Identify which cell holds the provided text, then report its [X, Y] central coordinate. 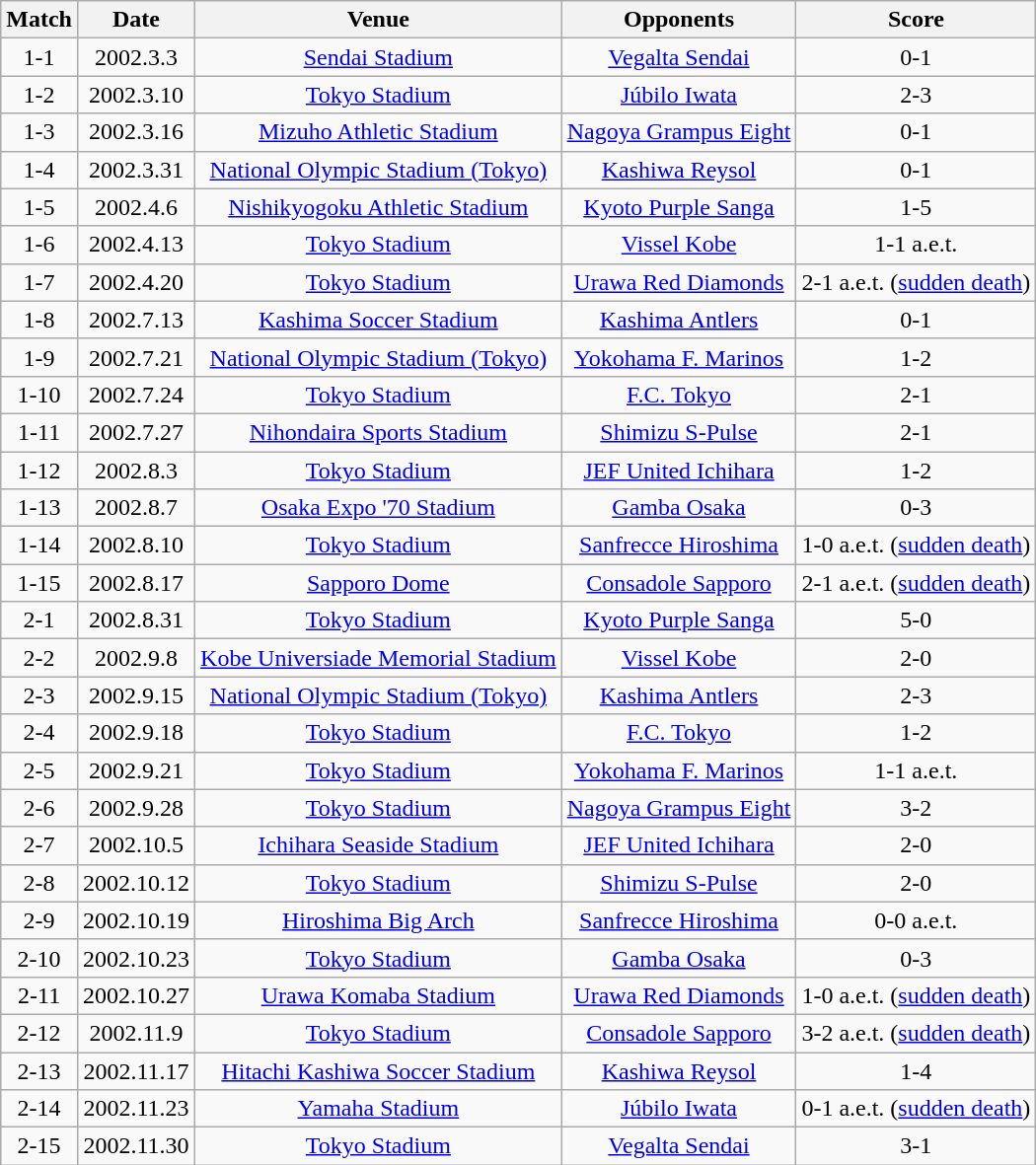
Urawa Komaba Stadium [379, 995]
2002.7.13 [136, 320]
1-11 [39, 432]
3-1 [916, 1146]
Sapporo Dome [379, 583]
2-10 [39, 958]
1-3 [39, 132]
2002.9.8 [136, 658]
2002.8.3 [136, 471]
Hiroshima Big Arch [379, 920]
2-12 [39, 1033]
2002.4.13 [136, 245]
2002.11.30 [136, 1146]
2-6 [39, 808]
2002.3.31 [136, 170]
2002.8.17 [136, 583]
Ichihara Seaside Stadium [379, 845]
2002.9.28 [136, 808]
Osaka Expo '70 Stadium [379, 508]
2002.9.15 [136, 695]
2002.11.23 [136, 1109]
3-2 [916, 808]
2002.10.19 [136, 920]
2002.10.12 [136, 883]
2002.4.20 [136, 282]
Mizuho Athletic Stadium [379, 132]
2002.3.3 [136, 57]
1-13 [39, 508]
2002.3.16 [136, 132]
Score [916, 20]
Yamaha Stadium [379, 1109]
3-2 a.e.t. (sudden death) [916, 1033]
2002.8.31 [136, 620]
2002.11.9 [136, 1033]
Opponents [679, 20]
2002.7.21 [136, 357]
Date [136, 20]
0-0 a.e.t. [916, 920]
2-14 [39, 1109]
2002.10.5 [136, 845]
Hitachi Kashiwa Soccer Stadium [379, 1070]
1-1 [39, 57]
Nihondaira Sports Stadium [379, 432]
1-15 [39, 583]
1-14 [39, 546]
2002.8.7 [136, 508]
1-10 [39, 395]
2002.8.10 [136, 546]
Match [39, 20]
2-13 [39, 1070]
2002.9.18 [136, 733]
2002.10.23 [136, 958]
2002.11.17 [136, 1070]
2-2 [39, 658]
2002.10.27 [136, 995]
2002.4.6 [136, 207]
2-4 [39, 733]
1-12 [39, 471]
2-7 [39, 845]
2002.7.27 [136, 432]
2002.9.21 [136, 770]
2002.3.10 [136, 95]
1-6 [39, 245]
Nishikyogoku Athletic Stadium [379, 207]
Sendai Stadium [379, 57]
1-8 [39, 320]
2-9 [39, 920]
1-7 [39, 282]
2-11 [39, 995]
2-5 [39, 770]
Venue [379, 20]
1-9 [39, 357]
2002.7.24 [136, 395]
0-1 a.e.t. (sudden death) [916, 1109]
Kobe Universiade Memorial Stadium [379, 658]
Kashima Soccer Stadium [379, 320]
2-15 [39, 1146]
5-0 [916, 620]
2-8 [39, 883]
